Capture the cell that displays the provided text and extract its [x, y] central coordinate. 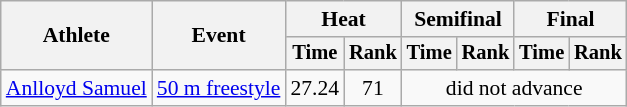
50 m freestyle [219, 88]
Semifinal [458, 19]
71 [373, 88]
Heat [343, 19]
Anlloyd Samuel [76, 88]
Event [219, 36]
did not advance [514, 88]
27.24 [314, 88]
Athlete [76, 36]
Final [570, 19]
